Extract the [X, Y] coordinate from the center of the cell holding the provided text.  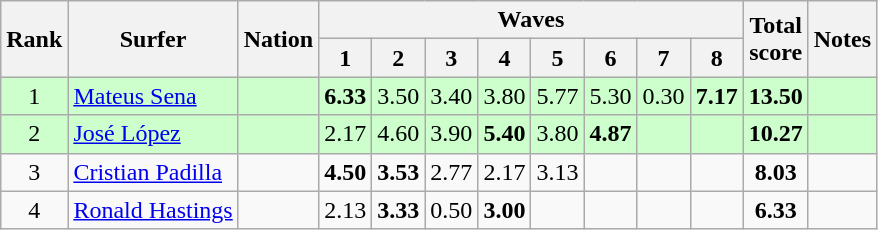
5 [558, 58]
3.90 [452, 134]
2.13 [346, 210]
Cristian Padilla [153, 172]
3.50 [398, 96]
5.77 [558, 96]
Notes [842, 39]
3.00 [504, 210]
4.50 [346, 172]
Surfer [153, 39]
Rank [34, 39]
0.50 [452, 210]
13.50 [776, 96]
4.87 [610, 134]
3.53 [398, 172]
José López [153, 134]
7.17 [716, 96]
Nation [278, 39]
3.13 [558, 172]
7 [664, 58]
8 [716, 58]
Ronald Hastings [153, 210]
Waves [531, 20]
5.40 [504, 134]
4.60 [398, 134]
6 [610, 58]
8.03 [776, 172]
3.40 [452, 96]
Mateus Sena [153, 96]
5.30 [610, 96]
0.30 [664, 96]
10.27 [776, 134]
3.33 [398, 210]
Totalscore [776, 39]
2.77 [452, 172]
